Output the (x, y) coordinate of the center of the cell containing the given text.  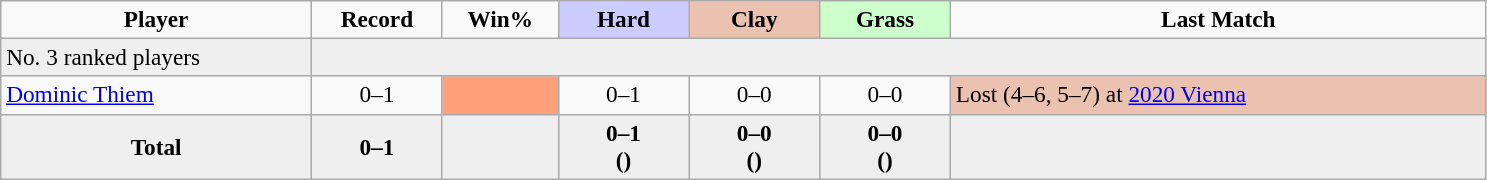
Dominic Thiem (156, 95)
Grass (886, 19)
Player (156, 19)
Lost (4–6, 5–7) at 2020 Vienna (1218, 95)
Clay (754, 19)
Win% (500, 19)
Hard (624, 19)
0–1 () (624, 146)
No. 3 ranked players (156, 57)
Record (378, 19)
Last Match (1218, 19)
Total (156, 146)
